Capture the cell that displays the provided text and extract its (x, y) central coordinate. 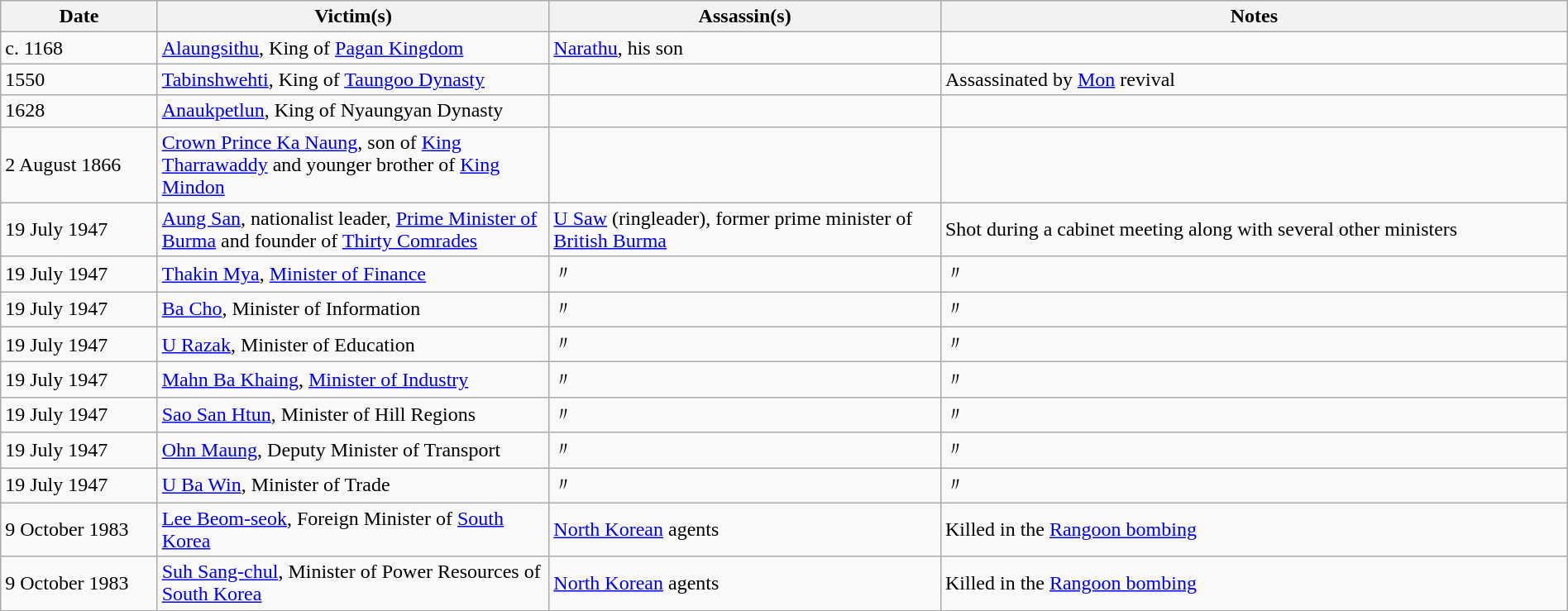
Mahn Ba Khaing, Minister of Industry (353, 380)
1550 (79, 79)
Ohn Maung, Deputy Minister of Transport (353, 450)
Tabinshwehti, King of Taungoo Dynasty (353, 79)
Alaungsithu, King of Pagan Kingdom (353, 48)
U Razak, Minister of Education (353, 344)
Narathu, his son (745, 48)
Sao San Htun, Minister of Hill Regions (353, 415)
Ba Cho, Minister of Information (353, 309)
Crown Prince Ka Naung, son of King Tharrawaddy and younger brother of King Mindon (353, 165)
U Saw (ringleader), former prime minister of British Burma (745, 230)
Aung San, nationalist leader, Prime Minister of Burma and founder of Thirty Comrades (353, 230)
Assassinated by Mon revival (1254, 79)
Suh Sang-chul, Minister of Power Resources of South Korea (353, 584)
Anaukpetlun, King of Nyaungyan Dynasty (353, 111)
Lee Beom-seok, Foreign Minister of South Korea (353, 529)
Shot during a cabinet meeting along with several other ministers (1254, 230)
Assassin(s) (745, 17)
U Ba Win, Minister of Trade (353, 486)
c. 1168 (79, 48)
Date (79, 17)
Victim(s) (353, 17)
Notes (1254, 17)
2 August 1866 (79, 165)
Thakin Mya, Minister of Finance (353, 274)
1628 (79, 111)
